Provide the [X, Y] coordinate of the cell's center where the given text is located.  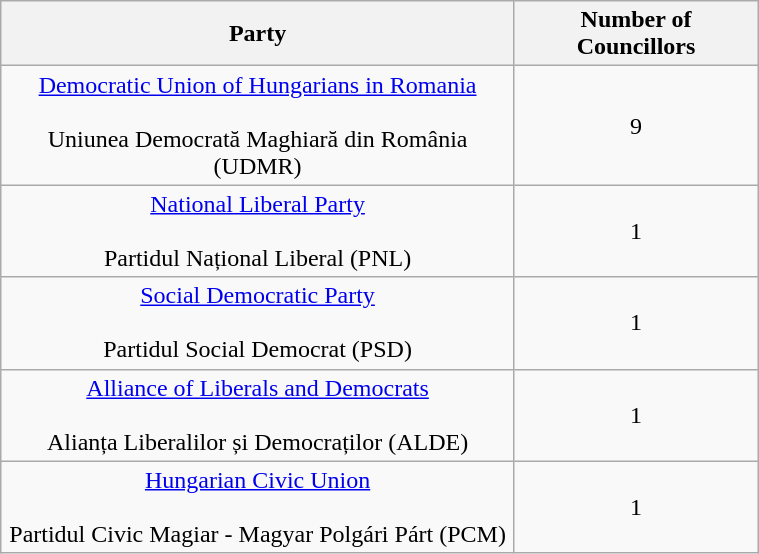
Party [258, 34]
National Liberal PartyPartidul Național Liberal (PNL) [258, 231]
Hungarian Civic UnionPartidul Civic Magiar - Magyar Polgári Párt (PCM) [258, 507]
9 [636, 126]
Alliance of Liberals and DemocratsAlianța Liberalilor și Democraților (ALDE) [258, 415]
Social Democratic PartyPartidul Social Democrat (PSD) [258, 323]
Democratic Union of Hungarians in Romania Uniunea Democrată Maghiară din România (UDMR) [258, 126]
Number of Councillors [636, 34]
